Scan for the cell matching the given text and deliver its (X, Y) coordinate at center. 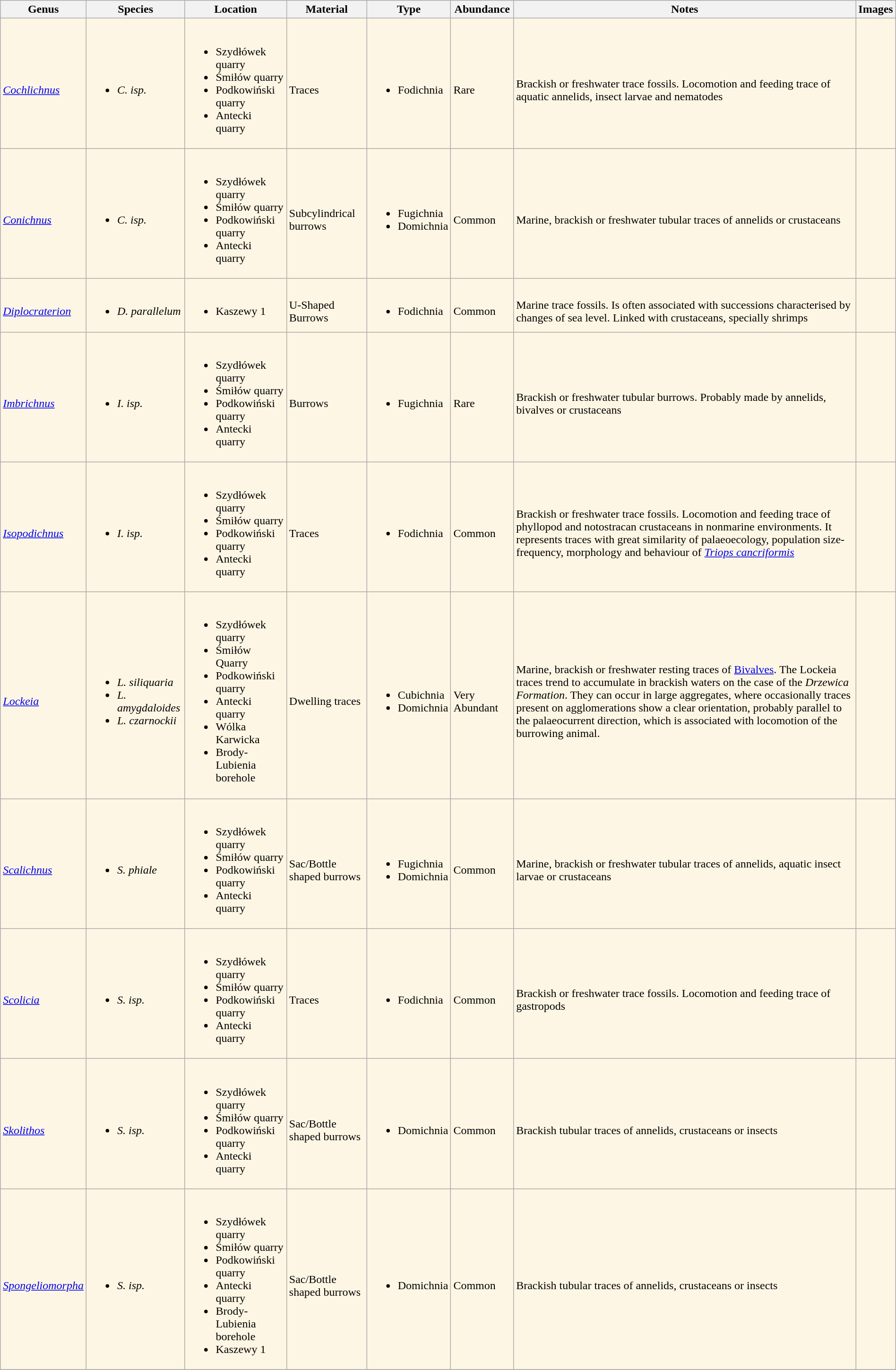
Location (235, 9)
L. siliquariaL. amygdaloidesL. czarnockii (135, 695)
Skolithos (43, 1123)
Subcylindrical burrows (327, 214)
Brackish or freshwater tubular burrows. Probably made by annelids, bivalves or crustaceans (685, 397)
Kaszewy 1 (235, 305)
Marine trace fossils. Is often associated with successions characterised by changes of sea level. Linked with crustaceans, specially shrimps (685, 305)
Abundance (482, 9)
Imbrichnus (43, 397)
Genus (43, 9)
Marine, brackish or freshwater tubular traces of annelids, aquatic insect larvae or crustaceans (685, 863)
Brackish or freshwater trace fossils. Locomotion and feeding trace of gastropods (685, 994)
Dwelling traces (327, 695)
Spongeliomorpha (43, 1279)
Species (135, 9)
U-Shaped Burrows (327, 305)
S. phiale (135, 863)
Szydłówek quarryŚmiłów quarryPodkowiński quarryAntecki quarryBrody-Lubienia boreholeKaszewy 1 (235, 1279)
Szydłówek quarryŚmiłów QuarryPodkowiński quarryAntecki quarryWólka KarwickaBrody-Lubienia borehole (235, 695)
Burrows (327, 397)
Brackish or freshwater trace fossils. Locomotion and feeding trace of aquatic annelids, insect larvae and nematodes (685, 83)
Isopodichnus (43, 527)
Scalichnus (43, 863)
Fugichnia (409, 397)
D. parallelum (135, 305)
Lockeia (43, 695)
Cochlichnus (43, 83)
Diplocraterion (43, 305)
Type (409, 9)
Material (327, 9)
CubichniaDomichnia (409, 695)
Images (876, 9)
Conichnus (43, 214)
Marine, brackish or freshwater tubular traces of annelids or crustaceans (685, 214)
Very Abundant (482, 695)
Notes (685, 9)
Scolicia (43, 994)
